Return the (x, y) coordinate for the center point of the cell that contains the specified text.  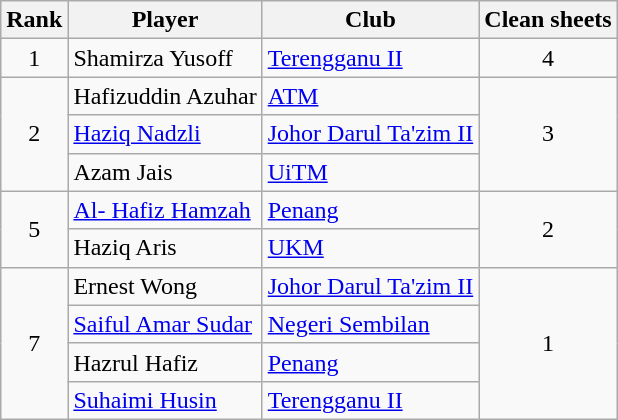
Shamirza Yusoff (165, 58)
ATM (370, 96)
Azam Jais (165, 172)
3 (548, 134)
Al- Hafiz Hamzah (165, 210)
Ernest Wong (165, 286)
Clean sheets (548, 20)
5 (34, 229)
Rank (34, 20)
UKM (370, 248)
4 (548, 58)
Hafizuddin Azuhar (165, 96)
Negeri Sembilan (370, 324)
Saiful Amar Sudar (165, 324)
7 (34, 343)
Haziq Aris (165, 248)
UiTM (370, 172)
Player (165, 20)
Haziq Nadzli (165, 134)
Hazrul Hafiz (165, 362)
Club (370, 20)
Suhaimi Husin (165, 400)
